Provide the (X, Y) coordinate of the cell's center where the given text is located.  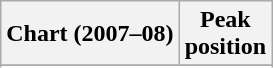
Chart (2007–08) (90, 34)
Peakposition (225, 34)
